Pinpoint the cell where the given text exists, returning its (X, Y) midpoint coordinate. 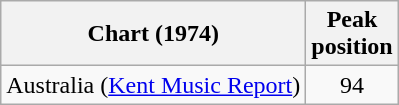
Chart (1974) (154, 34)
Australia (Kent Music Report) (154, 85)
Peakposition (352, 34)
94 (352, 85)
